Provide the (x, y) coordinate of the cell's center where the given text is located.  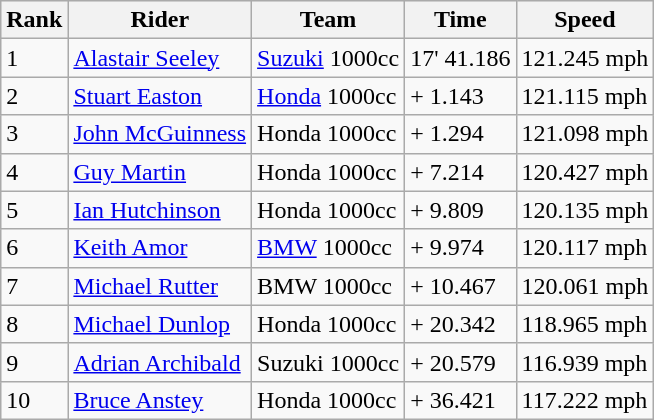
+ 20.342 (460, 324)
John McGuinness (160, 134)
1 (34, 58)
Michael Rutter (160, 286)
Ian Hutchinson (160, 210)
10 (34, 400)
9 (34, 362)
Rider (160, 20)
Rank (34, 20)
3 (34, 134)
+ 9.809 (460, 210)
+ 10.467 (460, 286)
8 (34, 324)
Bruce Anstey (160, 400)
2 (34, 96)
Stuart Easton (160, 96)
Time (460, 20)
+ 20.579 (460, 362)
+ 1.143 (460, 96)
Alastair Seeley (160, 58)
116.939 mph (585, 362)
121.098 mph (585, 134)
+ 9.974 (460, 248)
5 (34, 210)
120.135 mph (585, 210)
120.117 mph (585, 248)
117.222 mph (585, 400)
121.245 mph (585, 58)
+ 1.294 (460, 134)
+ 7.214 (460, 172)
120.061 mph (585, 286)
17' 41.186 (460, 58)
121.115 mph (585, 96)
Keith Amor (160, 248)
118.965 mph (585, 324)
7 (34, 286)
Adrian Archibald (160, 362)
Michael Dunlop (160, 324)
Guy Martin (160, 172)
Speed (585, 20)
4 (34, 172)
+ 36.421 (460, 400)
Team (328, 20)
6 (34, 248)
120.427 mph (585, 172)
